Pinpoint the cell where the given text exists, returning its [x, y] midpoint coordinate. 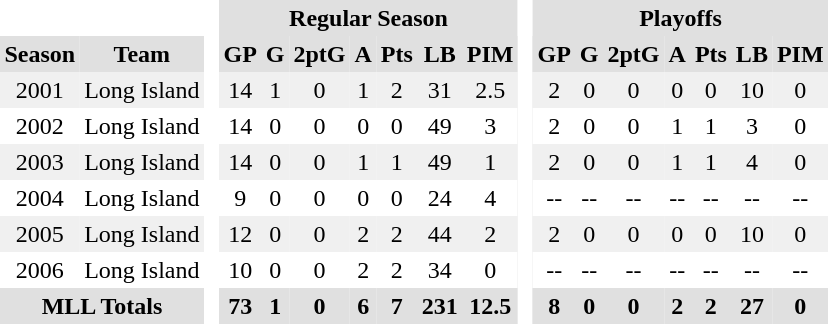
27 [752, 306]
44 [440, 234]
231 [440, 306]
Regular Season [368, 18]
2001 [40, 90]
Team [142, 54]
34 [440, 270]
6 [363, 306]
MLL Totals [102, 306]
12.5 [490, 306]
2003 [40, 162]
2004 [40, 198]
9 [240, 198]
2005 [40, 234]
2.5 [490, 90]
24 [440, 198]
2006 [40, 270]
12 [240, 234]
Season [40, 54]
31 [440, 90]
73 [240, 306]
8 [554, 306]
7 [396, 306]
2002 [40, 126]
Playoffs [680, 18]
